Pinpoint the cell where the given text exists, returning its [X, Y] midpoint coordinate. 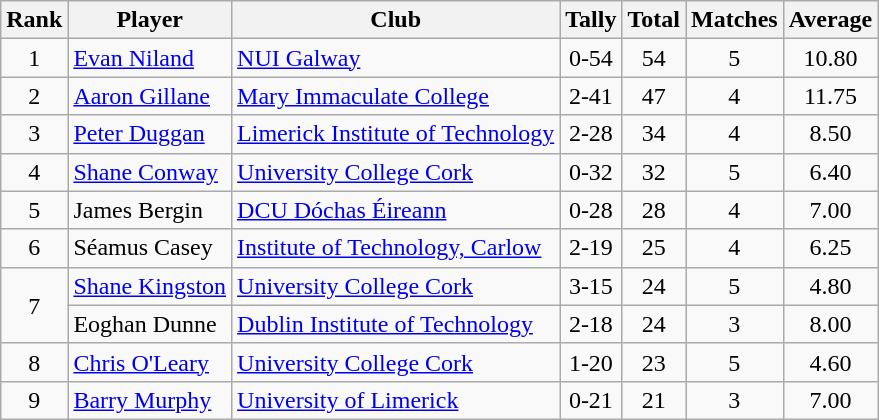
Rank [34, 20]
34 [654, 134]
2 [34, 96]
Séamus Casey [150, 248]
Evan Niland [150, 58]
8 [34, 362]
1 [34, 58]
DCU Dóchas Éireann [396, 210]
8.00 [830, 324]
Barry Murphy [150, 400]
Player [150, 20]
Matches [735, 20]
0-21 [591, 400]
8.50 [830, 134]
Institute of Technology, Carlow [396, 248]
3-15 [591, 286]
Limerick Institute of Technology [396, 134]
Shane Kingston [150, 286]
NUI Galway [396, 58]
28 [654, 210]
0-32 [591, 172]
7 [34, 305]
21 [654, 400]
Total [654, 20]
Tally [591, 20]
Shane Conway [150, 172]
0-28 [591, 210]
Chris O'Leary [150, 362]
11.75 [830, 96]
University of Limerick [396, 400]
2-28 [591, 134]
James Bergin [150, 210]
4.60 [830, 362]
2-41 [591, 96]
Average [830, 20]
6.25 [830, 248]
2-19 [591, 248]
4.80 [830, 286]
Club [396, 20]
Peter Duggan [150, 134]
6 [34, 248]
Dublin Institute of Technology [396, 324]
9 [34, 400]
23 [654, 362]
1-20 [591, 362]
2-18 [591, 324]
Eoghan Dunne [150, 324]
47 [654, 96]
6.40 [830, 172]
32 [654, 172]
Mary Immaculate College [396, 96]
25 [654, 248]
10.80 [830, 58]
0-54 [591, 58]
Aaron Gillane [150, 96]
54 [654, 58]
